From the cell containing the given text, extract its center point as (X, Y) coordinate. 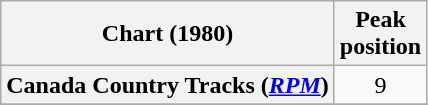
Peakposition (380, 34)
Chart (1980) (168, 34)
Canada Country Tracks (RPM) (168, 85)
9 (380, 85)
